Capture the cell that displays the provided text and extract its [X, Y] central coordinate. 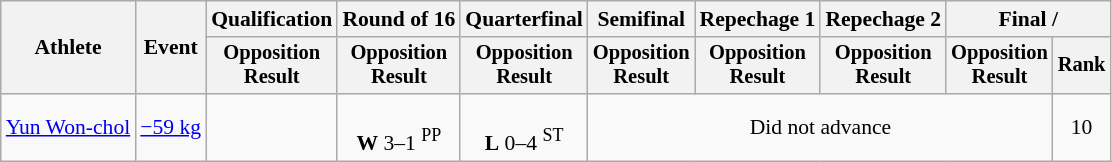
L 0–4 ST [524, 128]
Athlete [68, 48]
Round of 16 [398, 19]
W 3–1 PP [398, 128]
Rank [1082, 66]
Event [170, 48]
10 [1082, 128]
Did not advance [820, 128]
Yun Won-chol [68, 128]
Quarterfinal [524, 19]
Final / [1028, 19]
Semifinal [642, 19]
Repechage 2 [883, 19]
−59 kg [170, 128]
Repechage 1 [758, 19]
Qualification [272, 19]
